Detect which cell encompasses the target text, then output its (X, Y) center coordinate. 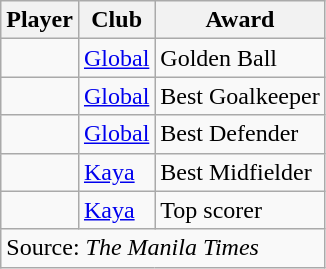
Club (116, 20)
Best Goalkeeper (240, 96)
Best Defender (240, 134)
Golden Ball (240, 58)
Player (40, 20)
Top scorer (240, 210)
Source: The Manila Times (163, 248)
Best Midfielder (240, 172)
Award (240, 20)
